Search for the cell housing the specified text and yield its (x, y) center coordinate. 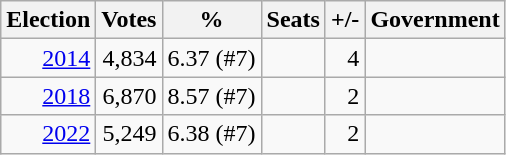
4 (344, 58)
6.37 (#7) (212, 58)
2018 (48, 96)
6,870 (129, 96)
8.57 (#7) (212, 96)
Election (48, 20)
2022 (48, 134)
6.38 (#7) (212, 134)
2014 (48, 58)
+/- (344, 20)
5,249 (129, 134)
4,834 (129, 58)
Votes (129, 20)
% (212, 20)
Seats (293, 20)
Government (435, 20)
